Provide the (X, Y) coordinate of the cell's center where the given text is located.  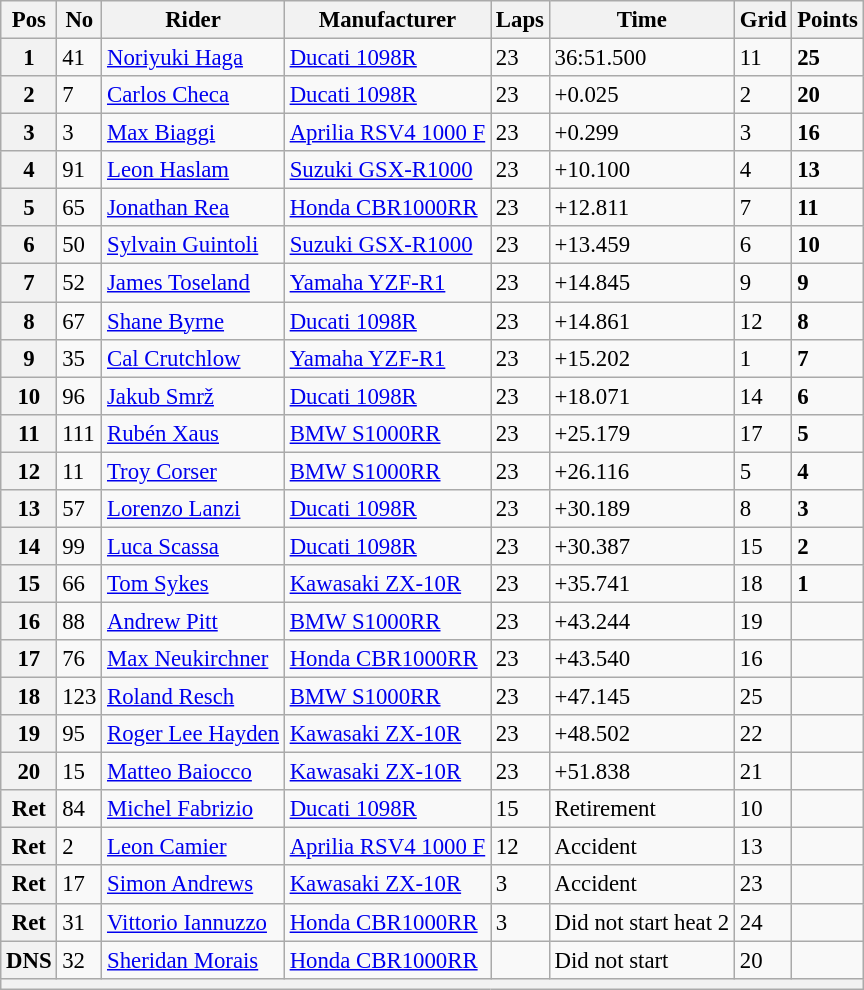
Retirement (642, 809)
+51.838 (642, 772)
Laps (520, 20)
James Toseland (194, 283)
Matteo Baiocco (194, 772)
+0.299 (642, 133)
Manufacturer (387, 20)
Leon Camier (194, 847)
96 (80, 396)
99 (80, 546)
21 (762, 772)
Shane Byrne (194, 321)
123 (80, 697)
Rider (194, 20)
31 (80, 922)
Jonathan Rea (194, 208)
+10.100 (642, 170)
+14.861 (642, 321)
Tom Sykes (194, 584)
95 (80, 734)
Sylvain Guintoli (194, 245)
Points (828, 20)
35 (80, 358)
Sheridan Morais (194, 960)
Jakub Smrž (194, 396)
+47.145 (642, 697)
+13.459 (642, 245)
Did not start heat 2 (642, 922)
Troy Corser (194, 471)
76 (80, 659)
Roger Lee Hayden (194, 734)
57 (80, 509)
41 (80, 58)
Luca Scassa (194, 546)
+43.540 (642, 659)
+26.116 (642, 471)
84 (80, 809)
Max Neukirchner (194, 659)
111 (80, 433)
+14.845 (642, 283)
DNS (29, 960)
Roland Resch (194, 697)
Noriyuki Haga (194, 58)
No (80, 20)
Rubén Xaus (194, 433)
Andrew Pitt (194, 621)
88 (80, 621)
+18.071 (642, 396)
Did not start (642, 960)
Leon Haslam (194, 170)
+35.741 (642, 584)
24 (762, 922)
32 (80, 960)
Lorenzo Lanzi (194, 509)
Cal Crutchlow (194, 358)
+43.244 (642, 621)
Pos (29, 20)
+15.202 (642, 358)
67 (80, 321)
Grid (762, 20)
22 (762, 734)
50 (80, 245)
Time (642, 20)
52 (80, 283)
+12.811 (642, 208)
+30.387 (642, 546)
+30.189 (642, 509)
Max Biaggi (194, 133)
65 (80, 208)
66 (80, 584)
+48.502 (642, 734)
+0.025 (642, 95)
+25.179 (642, 433)
Michel Fabrizio (194, 809)
Simon Andrews (194, 885)
Vittorio Iannuzzo (194, 922)
Carlos Checa (194, 95)
91 (80, 170)
36:51.500 (642, 58)
